Search for the cell housing the specified text and yield its (x, y) center coordinate. 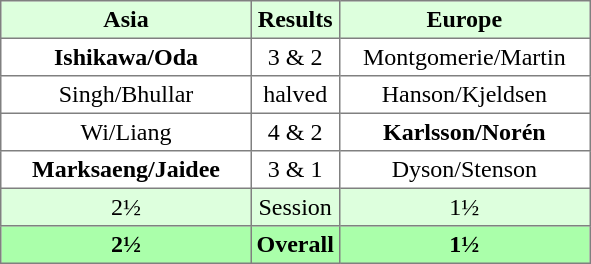
Marksaeng/Jaidee (126, 170)
Ishikawa/Oda (126, 57)
Montgomerie/Martin (464, 57)
Session (295, 207)
3 & 2 (295, 57)
Dyson/Stenson (464, 170)
3 & 1 (295, 170)
Wi/Liang (126, 132)
Europe (464, 20)
Singh/Bhullar (126, 95)
Karlsson/Norén (464, 132)
4 & 2 (295, 132)
Overall (295, 245)
halved (295, 95)
Results (295, 20)
Asia (126, 20)
Hanson/Kjeldsen (464, 95)
